From the cell containing the given text, extract its center point as (x, y) coordinate. 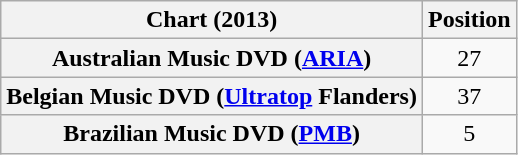
27 (469, 58)
Belgian Music DVD (Ultratop Flanders) (212, 96)
37 (469, 96)
Australian Music DVD (ARIA) (212, 58)
5 (469, 134)
Chart (2013) (212, 20)
Brazilian Music DVD (PMB) (212, 134)
Position (469, 20)
